Pinpoint the cell where the given text exists, returning its [x, y] midpoint coordinate. 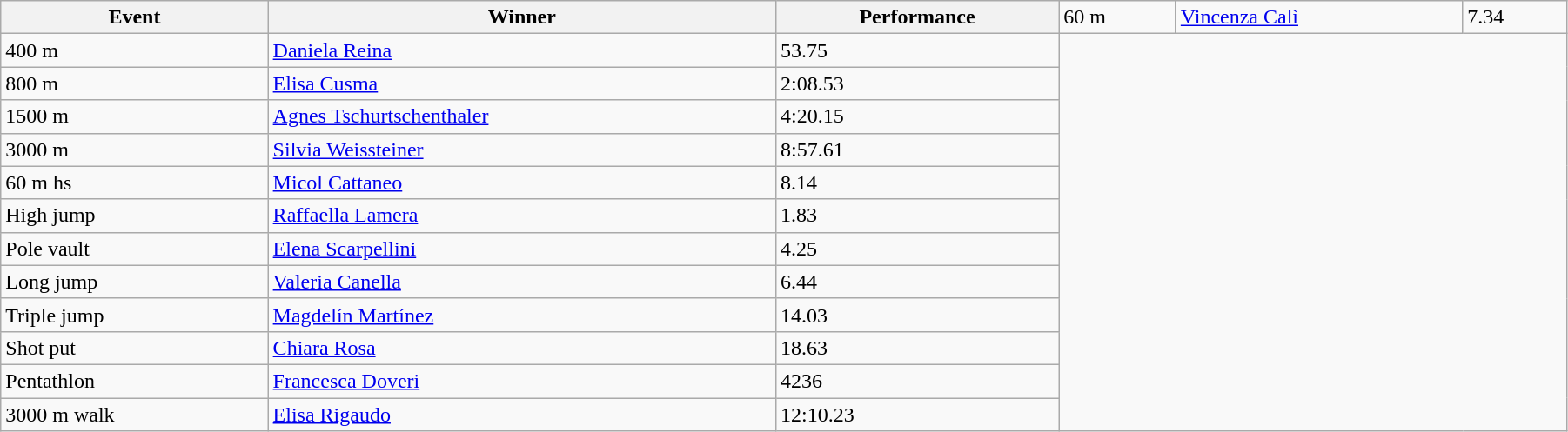
Valeria Canella [522, 282]
4:20.15 [917, 116]
Chiara Rosa [522, 348]
Elisa Cusma [522, 83]
Winner [522, 17]
3000 m [134, 150]
Micol Cattaneo [522, 183]
800 m [134, 83]
Shot put [134, 348]
Triple jump [134, 315]
18.63 [917, 348]
12:10.23 [917, 415]
2:08.53 [917, 83]
14.03 [917, 315]
Francesca Doveri [522, 381]
60 m hs [134, 183]
Daniela Reina [522, 50]
400 m [134, 50]
Elena Scarpellini [522, 249]
Vincenza Calì [1319, 17]
Pole vault [134, 249]
53.75 [917, 50]
3000 m walk [134, 415]
Event [134, 17]
6.44 [917, 282]
60 m [1117, 17]
7.34 [1515, 17]
High jump [134, 216]
1500 m [134, 116]
Long jump [134, 282]
Silvia Weissteiner [522, 150]
4.25 [917, 249]
8.14 [917, 183]
Agnes Tschurtschenthaler [522, 116]
4236 [917, 381]
Raffaella Lamera [522, 216]
Magdelín Martínez [522, 315]
1.83 [917, 216]
Elisa Rigaudo [522, 415]
Performance [917, 17]
8:57.61 [917, 150]
Pentathlon [134, 381]
